Output the [X, Y] coordinate of the center of the cell containing the given text.  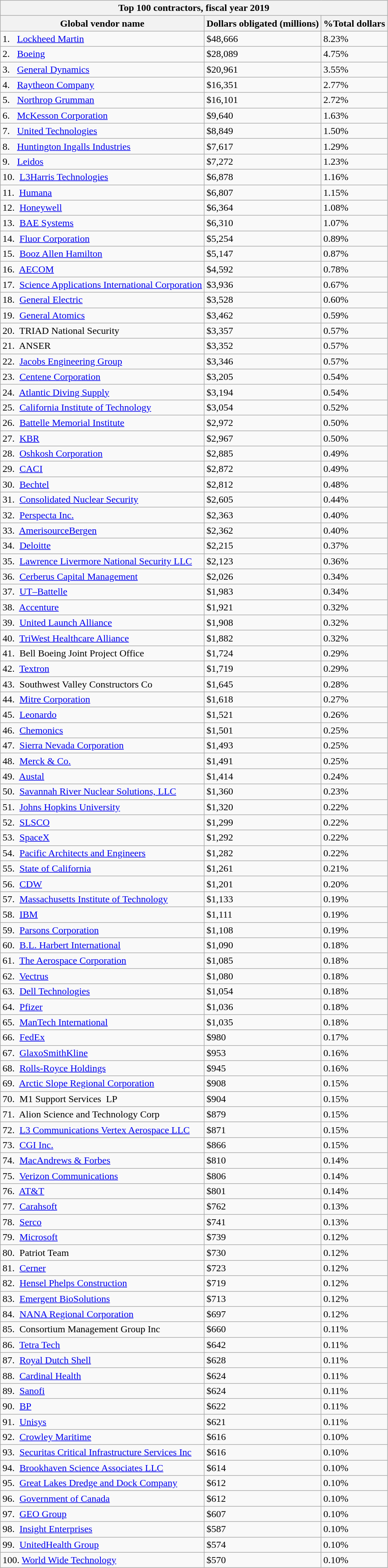
60. B.L. Harbert International [102, 945]
80. Patriot Team [102, 1253]
27. KBR [102, 438]
$1,360 [263, 792]
1.07% [354, 223]
81. Cerner [102, 1268]
0.78% [354, 269]
87. Royal Dutch Shell [102, 1360]
$1,292 [263, 838]
$1,036 [263, 1007]
0.60% [354, 300]
$2,885 [263, 454]
$7,272 [263, 161]
$980 [263, 1038]
Dollars obligated (millions) [263, 23]
0.17% [354, 1038]
Top 100 contractors, fiscal year 2019 [194, 8]
$28,089 [263, 54]
20. TRIAD National Security [102, 331]
39. United Launch Alliance [102, 623]
30. Bechtel [102, 484]
0.26% [354, 715]
44. Mitre Corporation [102, 700]
42. Textron [102, 669]
51. Johns Hopkins University [102, 807]
$879 [263, 1114]
$1,282 [263, 853]
$1,414 [263, 776]
0.52% [354, 407]
26. Battelle Memorial Institute [102, 423]
0.67% [354, 285]
19. General Atomics [102, 315]
$719 [263, 1283]
96. Government of Canada [102, 1499]
$2,605 [263, 500]
54. Pacific Architects and Engineers [102, 853]
$1,054 [263, 992]
32. Perspecta Inc. [102, 515]
$1,983 [263, 592]
83. Emergent BioSolutions [102, 1299]
14. Fluor Corporation [102, 239]
63. Dell Technologies [102, 992]
$660 [263, 1329]
1. Lockheed Martin [102, 39]
$1,618 [263, 700]
58. IBM [102, 914]
$570 [263, 1560]
55. State of California [102, 868]
41. Bell Boeing Joint Project Office [102, 653]
29. CACI [102, 469]
$2,972 [263, 423]
43. Southwest Valley Constructors Co [102, 684]
78. Serco [102, 1222]
16. AECOM [102, 269]
$9,640 [263, 115]
59. Parsons Corporation [102, 930]
$3,346 [263, 361]
2.77% [354, 85]
$1,261 [263, 868]
88. Cardinal Health [102, 1375]
1.08% [354, 208]
35. Lawrence Livermore National Security LLC [102, 561]
85. Consortium Management Group Inc [102, 1329]
23. Centene Corporation [102, 377]
49. Austal [102, 776]
73. CGI Inc. [102, 1145]
38. Accenture [102, 607]
$16,351 [263, 85]
$2,362 [263, 530]
$953 [263, 1053]
0.87% [354, 254]
0.48% [354, 484]
$739 [263, 1237]
75. Verizon Communications [102, 1176]
45. Leonardo [102, 715]
47. Sierra Nevada Corporation [102, 746]
%Total dollars [354, 23]
0.59% [354, 315]
21. ANSER [102, 346]
57. Massachusetts Institute of Technology [102, 899]
$810 [263, 1160]
34. Deloitte [102, 546]
65. ManTech International [102, 1022]
66. FedEx [102, 1038]
79. Microsoft [102, 1237]
$806 [263, 1176]
36. Cerberus Capital Management [102, 576]
37. UT–Battelle [102, 592]
$1,501 [263, 730]
76. AT&T [102, 1191]
$1,085 [263, 961]
48. Merck & Co. [102, 761]
64. Pfizer [102, 1007]
$908 [263, 1084]
$8,849 [263, 131]
$2,967 [263, 438]
$6,364 [263, 208]
50. Savannah River Nuclear Solutions, LLC [102, 792]
1.16% [354, 177]
100. World Wide Technology [102, 1560]
13. BAE Systems [102, 223]
18. General Electric [102, 300]
0.23% [354, 792]
$945 [263, 1068]
3. General Dynamics [102, 69]
90. BP [102, 1406]
$614 [263, 1468]
$871 [263, 1130]
$20,961 [263, 69]
$1,493 [263, 746]
$723 [263, 1268]
$1,108 [263, 930]
$2,872 [263, 469]
24. Atlantic Diving Supply [102, 392]
$607 [263, 1514]
$6,310 [263, 223]
$762 [263, 1207]
$3,936 [263, 285]
7. United Technologies [102, 131]
86. Tetra Tech [102, 1345]
$713 [263, 1299]
$2,026 [263, 576]
$1,080 [263, 976]
53. SpaceX [102, 838]
10. L3Harris Technologies [102, 177]
12. Honeywell [102, 208]
1.29% [354, 146]
28. Oshkosh Corporation [102, 454]
$1,299 [263, 822]
0.44% [354, 500]
70. M1 Support Services LP [102, 1099]
$1,645 [263, 684]
72. L3 Communications Vertex Aerospace LLC [102, 1130]
$1,882 [263, 638]
5. Northrop Grumman [102, 100]
$574 [263, 1545]
0.20% [354, 884]
$642 [263, 1345]
97. GEO Group [102, 1514]
$2,123 [263, 561]
$3,462 [263, 315]
$628 [263, 1360]
0.24% [354, 776]
$622 [263, 1406]
3.55% [354, 69]
82. Hensel Phelps Construction [102, 1283]
$730 [263, 1253]
1.50% [354, 131]
$5,254 [263, 239]
0.36% [354, 561]
52. SLSCO [102, 822]
$866 [263, 1145]
74. MacAndrews & Forbes [102, 1160]
$3,528 [263, 300]
99. UnitedHealth Group [102, 1545]
$48,666 [263, 39]
$3,352 [263, 346]
62. Vectrus [102, 976]
69. Arctic Slope Regional Corporation [102, 1084]
$587 [263, 1529]
$5,147 [263, 254]
40. TriWest Healthcare Alliance [102, 638]
71. Alion Science and Technology Corp [102, 1114]
0.27% [354, 700]
$1,908 [263, 623]
0.37% [354, 546]
84. NANA Regional Corporation [102, 1314]
15. Booz Allen Hamilton [102, 254]
1.15% [354, 193]
$801 [263, 1191]
6. McKesson Corporation [102, 115]
$621 [263, 1421]
$2,363 [263, 515]
31. Consolidated Nuclear Security [102, 500]
$6,878 [263, 177]
67. GlaxoSmithKline [102, 1053]
Global vendor name [102, 23]
$1,133 [263, 899]
$1,320 [263, 807]
$2,215 [263, 546]
$3,054 [263, 407]
2.72% [354, 100]
17. Science Applications International Corporation [102, 285]
$697 [263, 1314]
0.89% [354, 239]
$1,491 [263, 761]
93. Securitas Critical Infrastructure Services Inc [102, 1453]
56. CDW [102, 884]
$741 [263, 1222]
$3,205 [263, 377]
33. AmerisourceBergen [102, 530]
95. Great Lakes Dredge and Dock Company [102, 1483]
98. Insight Enterprises [102, 1529]
0.21% [354, 868]
$1,111 [263, 914]
61. The Aerospace Corporation [102, 961]
$904 [263, 1099]
$1,201 [263, 884]
$1,090 [263, 945]
$1,035 [263, 1022]
$1,719 [263, 669]
8. Huntington Ingalls Industries [102, 146]
$16,101 [263, 100]
77. Carahsoft [102, 1207]
92. Crowley Maritime [102, 1437]
$4,592 [263, 269]
$6,807 [263, 193]
1.23% [354, 161]
0.28% [354, 684]
25. California Institute of Technology [102, 407]
9. Leidos [102, 161]
$1,921 [263, 607]
$3,357 [263, 331]
8.23% [354, 39]
46. Chemonics [102, 730]
$2,812 [263, 484]
11. Humana [102, 193]
$3,194 [263, 392]
$1,521 [263, 715]
$7,617 [263, 146]
89. Sanofi [102, 1391]
2. Boeing [102, 54]
22. Jacobs Engineering Group [102, 361]
1.63% [354, 115]
$1,724 [263, 653]
68. Rolls-Royce Holdings [102, 1068]
91. Unisys [102, 1421]
4.75% [354, 54]
94. Brookhaven Science Associates LLC [102, 1468]
4. Raytheon Company [102, 85]
